Output the (x, y) coordinate of the center of the cell containing the given text.  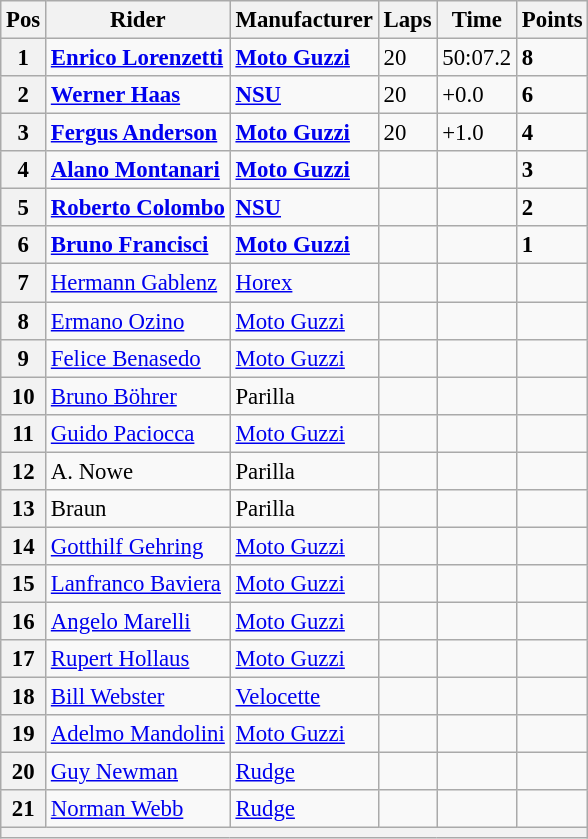
14 (24, 546)
Adelmo Mandolini (138, 734)
Enrico Lorenzetti (138, 58)
15 (24, 584)
Bruno Francisci (138, 245)
16 (24, 621)
Hermann Gablenz (138, 283)
Norman Webb (138, 809)
Rupert Hollaus (138, 659)
Points (552, 20)
+0.0 (477, 95)
Angelo Marelli (138, 621)
9 (24, 358)
Gotthilf Gehring (138, 546)
Bill Webster (138, 697)
11 (24, 433)
+1.0 (477, 133)
Felice Benasedo (138, 358)
Manufacturer (304, 20)
Laps (408, 20)
Werner Haas (138, 95)
Guido Paciocca (138, 433)
Lanfranco Baviera (138, 584)
12 (24, 471)
18 (24, 697)
Time (477, 20)
A. Nowe (138, 471)
Ermano Ozino (138, 321)
Alano Montanari (138, 170)
21 (24, 809)
Pos (24, 20)
17 (24, 659)
5 (24, 208)
10 (24, 396)
7 (24, 283)
Roberto Colombo (138, 208)
19 (24, 734)
Fergus Anderson (138, 133)
Guy Newman (138, 772)
Velocette (304, 697)
Bruno Böhrer (138, 396)
Horex (304, 283)
Braun (138, 509)
50:07.2 (477, 58)
Rider (138, 20)
13 (24, 509)
